Extract the [x, y] coordinate from the center of the cell holding the provided text.  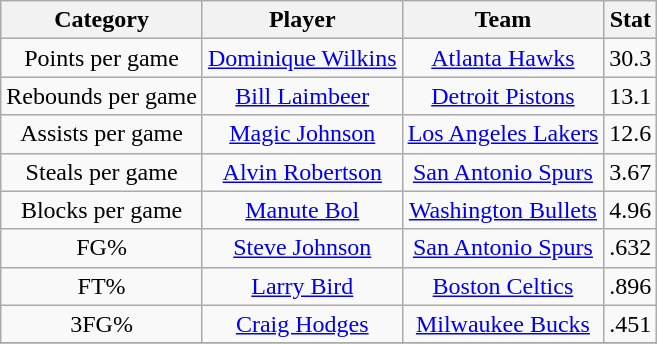
Team [503, 20]
.632 [630, 248]
Manute Bol [302, 210]
30.3 [630, 58]
Dominique Wilkins [302, 58]
Player [302, 20]
Steals per game [102, 172]
Boston Celtics [503, 286]
.896 [630, 286]
Magic Johnson [302, 134]
Los Angeles Lakers [503, 134]
Bill Laimbeer [302, 96]
Atlanta Hawks [503, 58]
FG% [102, 248]
Category [102, 20]
Assists per game [102, 134]
FT% [102, 286]
Steve Johnson [302, 248]
Alvin Robertson [302, 172]
Washington Bullets [503, 210]
Points per game [102, 58]
13.1 [630, 96]
12.6 [630, 134]
.451 [630, 324]
Stat [630, 20]
Larry Bird [302, 286]
Detroit Pistons [503, 96]
Rebounds per game [102, 96]
Milwaukee Bucks [503, 324]
3.67 [630, 172]
4.96 [630, 210]
Craig Hodges [302, 324]
Blocks per game [102, 210]
3FG% [102, 324]
